Detect which cell encompasses the target text, then output its [X, Y] center coordinate. 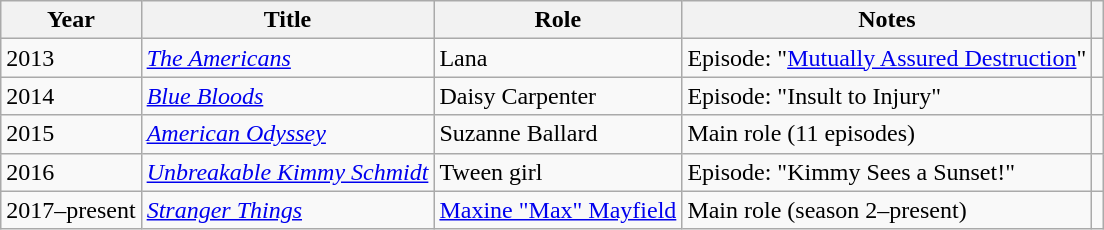
Main role (11 episodes) [887, 134]
2016 [71, 172]
The Americans [288, 58]
2014 [71, 96]
Tween girl [558, 172]
Daisy Carpenter [558, 96]
Episode: "Insult to Injury" [887, 96]
Suzanne Ballard [558, 134]
Maxine "Max" Mayfield [558, 210]
Lana [558, 58]
Notes [887, 20]
2013 [71, 58]
Episode: "Mutually Assured Destruction" [887, 58]
Unbreakable Kimmy Schmidt [288, 172]
2017–present [71, 210]
Role [558, 20]
Main role (season 2–present) [887, 210]
Episode: "Kimmy Sees a Sunset!" [887, 172]
Stranger Things [288, 210]
Year [71, 20]
Title [288, 20]
Blue Bloods [288, 96]
2015 [71, 134]
American Odyssey [288, 134]
